Detect which cell encompasses the target text, then output its (x, y) center coordinate. 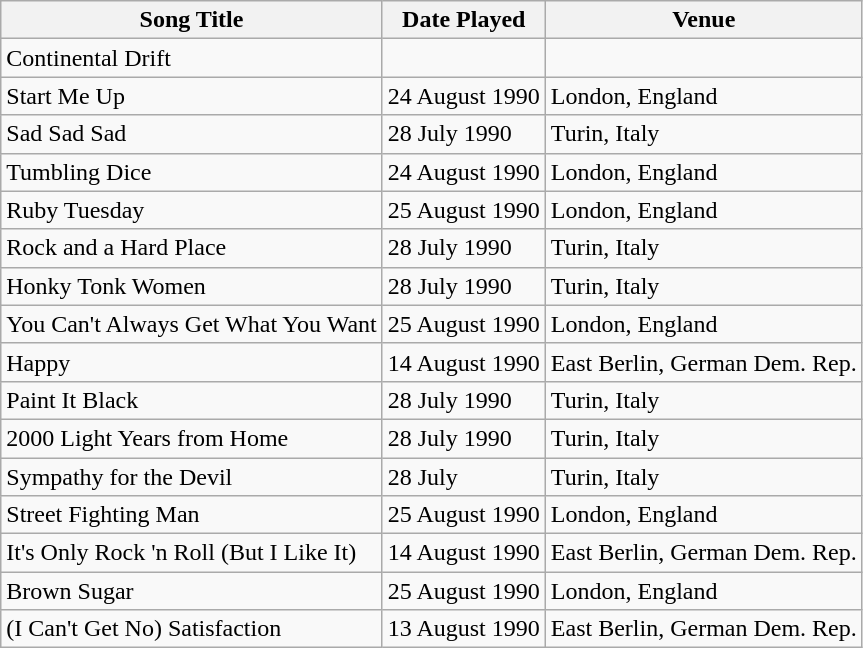
13 August 1990 (464, 629)
2000 Light Years from Home (192, 438)
(I Can't Get No) Satisfaction (192, 629)
Brown Sugar (192, 591)
Honky Tonk Women (192, 286)
Happy (192, 362)
Song Title (192, 20)
Sympathy for the Devil (192, 477)
It's Only Rock 'n Roll (But I Like It) (192, 553)
Continental Drift (192, 58)
Paint It Black (192, 400)
Tumbling Dice (192, 172)
Date Played (464, 20)
Venue (704, 20)
Rock and a Hard Place (192, 248)
Ruby Tuesday (192, 210)
28 July (464, 477)
Start Me Up (192, 96)
Sad Sad Sad (192, 134)
Street Fighting Man (192, 515)
You Can't Always Get What You Want (192, 324)
